Provide the (x, y) coordinate of the cell's center where the given text is located.  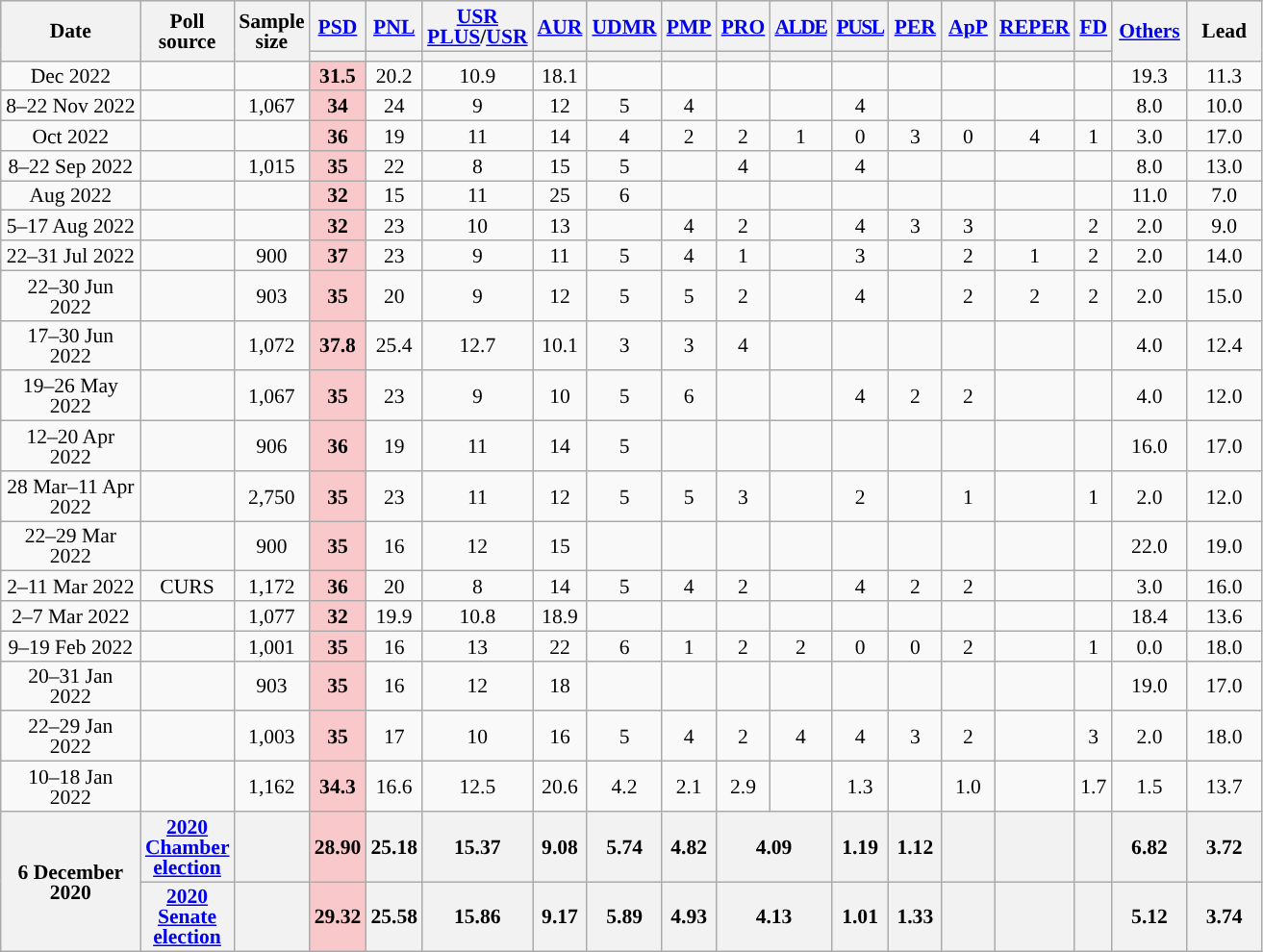
PNL (394, 26)
2.9 (744, 787)
1.7 (1093, 787)
19–26 May 2022 (71, 396)
37 (339, 256)
FD (1093, 26)
4.13 (774, 917)
5.74 (623, 846)
22–30 Jun 2022 (71, 295)
20.2 (394, 75)
906 (271, 446)
2020 Chamber election (187, 846)
Others (1149, 31)
1.01 (860, 917)
1.12 (916, 846)
25.58 (394, 917)
10.8 (477, 615)
3.74 (1225, 917)
Poll source (187, 31)
2020 Senate election (187, 917)
12.5 (477, 787)
8–22 Nov 2022 (71, 106)
4.09 (774, 846)
10–18 Jan 2022 (71, 787)
1,072 (271, 345)
18.1 (560, 75)
UDMR (623, 26)
15.86 (477, 917)
25.4 (394, 345)
12–20 Apr 2022 (71, 446)
31.5 (339, 75)
15.37 (477, 846)
9.0 (1225, 225)
22–29 Jan 2022 (71, 737)
17–30 Jun 2022 (71, 345)
4.2 (623, 787)
20–31 Jan 2022 (71, 686)
6 December 2020 (71, 882)
PSD (339, 26)
22–31 Jul 2022 (71, 256)
PER (916, 26)
Lead (1225, 31)
18.4 (1149, 615)
1,015 (271, 165)
7.0 (1225, 196)
13.7 (1225, 787)
1.0 (968, 787)
22–29 Mar 2022 (71, 546)
17 (394, 737)
11.3 (1225, 75)
2,750 (271, 496)
8–22 Sep 2022 (71, 165)
ApP (968, 26)
0.0 (1149, 646)
1,001 (271, 646)
29.32 (339, 917)
1.33 (916, 917)
2–7 Mar 2022 (71, 615)
19.3 (1149, 75)
Aug 2022 (71, 196)
10.1 (560, 345)
AUR (560, 26)
16.6 (394, 787)
Date (71, 31)
25 (560, 196)
19.9 (394, 615)
5.12 (1149, 917)
ALDE (800, 26)
10.9 (477, 75)
1.5 (1149, 787)
28.90 (339, 846)
3.72 (1225, 846)
1,077 (271, 615)
13.0 (1225, 165)
20.6 (560, 787)
11.0 (1149, 196)
1.19 (860, 846)
4.93 (689, 917)
18.9 (560, 615)
12.7 (477, 345)
25.18 (394, 846)
1,162 (271, 787)
37.8 (339, 345)
PMP (689, 26)
Sample size (271, 31)
34.3 (339, 787)
REPER (1035, 26)
18 (560, 686)
9–19 Feb 2022 (71, 646)
24 (394, 106)
PUSL (860, 26)
USR PLUS/USR (477, 26)
14.0 (1225, 256)
2.1 (689, 787)
10.0 (1225, 106)
Dec 2022 (71, 75)
9.08 (560, 846)
2–11 Mar 2022 (71, 587)
4.82 (689, 846)
28 Mar–11 Apr 2022 (71, 496)
34 (339, 106)
Oct 2022 (71, 137)
5.89 (623, 917)
5–17 Aug 2022 (71, 225)
9.17 (560, 917)
13.6 (1225, 615)
15.0 (1225, 295)
1,003 (271, 737)
1.3 (860, 787)
PRO (744, 26)
CURS (187, 587)
6.82 (1149, 846)
1,172 (271, 587)
12.4 (1225, 345)
22.0 (1149, 546)
